Detect which cell encompasses the target text, then output its (X, Y) center coordinate. 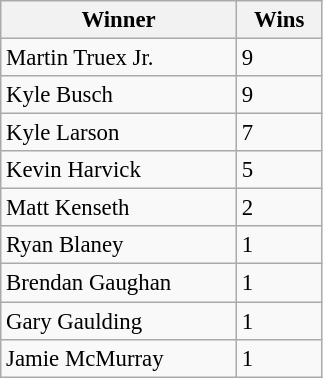
Brendan Gaughan (119, 283)
7 (279, 133)
Winner (119, 20)
Gary Gaulding (119, 321)
Jamie McMurray (119, 358)
Matt Kenseth (119, 208)
Wins (279, 20)
Martin Truex Jr. (119, 58)
Kevin Harvick (119, 170)
2 (279, 208)
5 (279, 170)
Kyle Larson (119, 133)
Ryan Blaney (119, 245)
Kyle Busch (119, 95)
